Scan for the cell matching the given text and deliver its (x, y) coordinate at center. 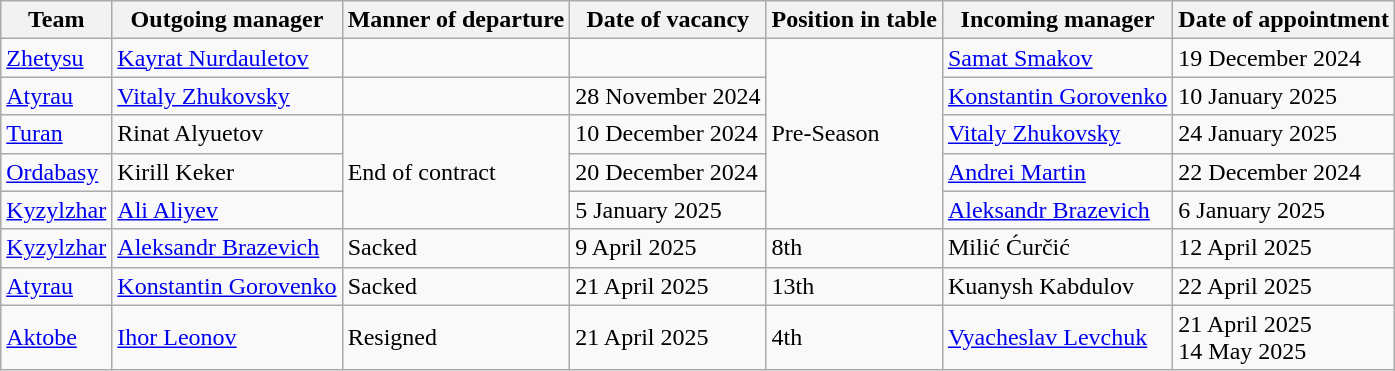
Kuanysh Kabdulov (1057, 286)
13th (854, 286)
28 November 2024 (668, 96)
End of contract (456, 172)
Pre-Season (854, 134)
22 April 2025 (1284, 286)
10 December 2024 (668, 134)
Resigned (456, 338)
4th (854, 338)
Date of vacancy (668, 20)
Ordabasy (56, 172)
5 January 2025 (668, 210)
12 April 2025 (1284, 248)
Kayrat Nurdauletov (227, 58)
Manner of departure (456, 20)
Outgoing manager (227, 20)
22 December 2024 (1284, 172)
Andrei Martin (1057, 172)
Zhetysu (56, 58)
6 January 2025 (1284, 210)
Position in table (854, 20)
Team (56, 20)
21 April 2025 14 May 2025 (1284, 338)
9 April 2025 (668, 248)
Samat Smakov (1057, 58)
Vyacheslav Levchuk (1057, 338)
Date of appointment (1284, 20)
Incoming manager (1057, 20)
Ali Aliyev (227, 210)
Turan (56, 134)
19 December 2024 (1284, 58)
20 December 2024 (668, 172)
Aktobe (56, 338)
Milić Ćurčić (1057, 248)
Ihor Leonov (227, 338)
Kirill Keker (227, 172)
8th (854, 248)
Rinat Alyuetov (227, 134)
10 January 2025 (1284, 96)
24 January 2025 (1284, 134)
